Return the (X, Y) coordinate for the center point of the cell that contains the specified text.  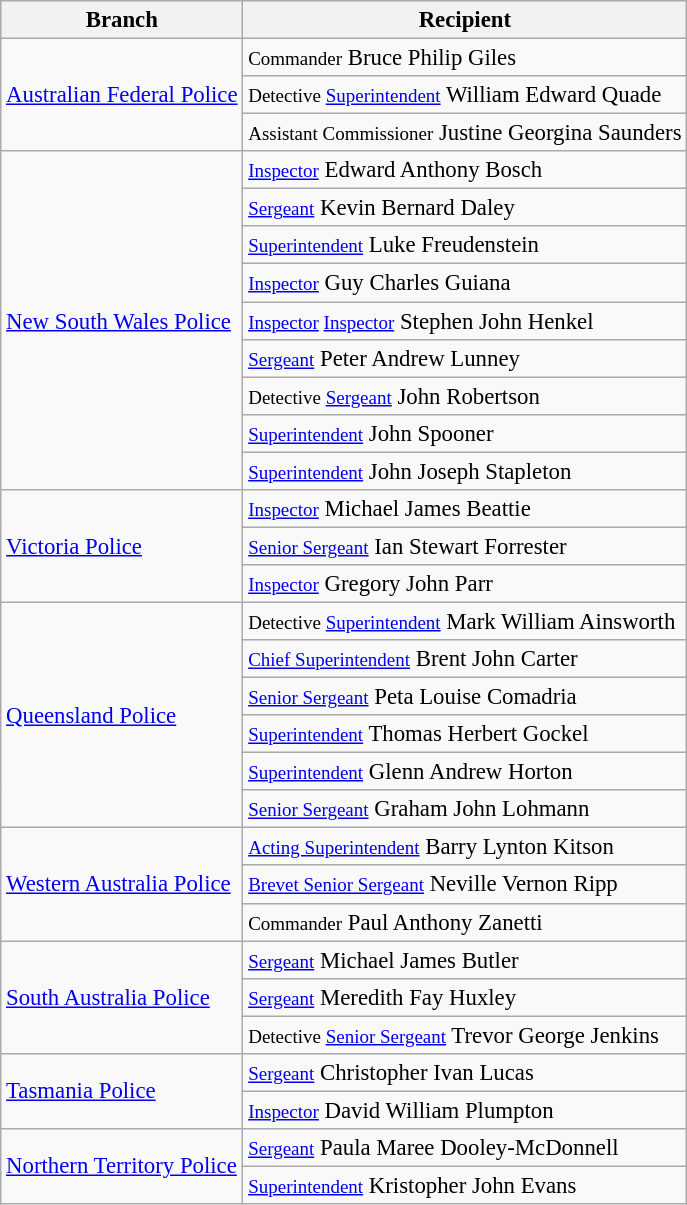
Victoria Police (122, 546)
Branch (122, 20)
Western Australia Police (122, 884)
Sergeant Peter Andrew Lunney (465, 358)
Inspector David William Plumpton (465, 1110)
Superintendent Kristopher John Evans (465, 1185)
Superintendent John Joseph Stapleton (465, 471)
Sergeant Michael James Butler (465, 960)
Sergeant Meredith Fay Huxley (465, 997)
Inspector Gregory John Parr (465, 584)
Sergeant Christopher Ivan Lucas (465, 1073)
Superintendent Thomas Herbert Gockel (465, 734)
Sergeant Kevin Bernard Daley (465, 208)
Commander Paul Anthony Zanetti (465, 922)
Australian Federal Police (122, 96)
Tasmania Police (122, 1092)
Inspector Edward Anthony Bosch (465, 170)
Acting Superintendent Barry Lynton Kitson (465, 847)
Brevet Senior Sergeant Neville Vernon Ripp (465, 885)
Superintendent John Spooner (465, 433)
Inspector Michael James Beattie (465, 509)
Assistant Commissioner Justine Georgina Saunders (465, 133)
Senior Sergeant Peta Louise Comadria (465, 697)
South Australia Police (122, 998)
Detective Senior Sergeant Trevor George Jenkins (465, 1035)
Northern Territory Police (122, 1166)
Sergeant Paula Maree Dooley-McDonnell (465, 1148)
Detective Sergeant John Robertson (465, 396)
Queensland Police (122, 715)
Chief Superintendent Brent John Carter (465, 659)
Recipient (465, 20)
New South Wales Police (122, 320)
Detective Superintendent William Edward Quade (465, 95)
Inspector Guy Charles Guiana (465, 283)
Senior Sergeant Ian Stewart Forrester (465, 546)
Commander Bruce Philip Giles (465, 58)
Superintendent Luke Freudenstein (465, 245)
Senior Sergeant Graham John Lohmann (465, 809)
Inspector Inspector Stephen John Henkel (465, 321)
Superintendent Glenn Andrew Horton (465, 772)
Detective Superintendent Mark William Ainsworth (465, 621)
